Pinpoint the cell where the given text exists, returning its (X, Y) midpoint coordinate. 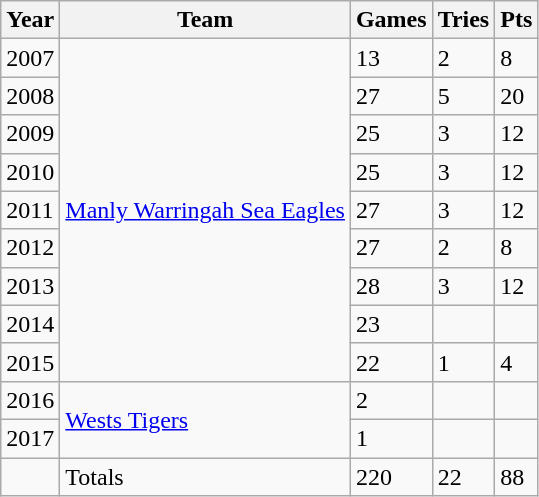
2010 (30, 172)
20 (516, 96)
2016 (30, 400)
Tries (464, 20)
2017 (30, 438)
Team (206, 20)
2007 (30, 58)
88 (516, 477)
2008 (30, 96)
Pts (516, 20)
220 (391, 477)
28 (391, 286)
Games (391, 20)
2015 (30, 362)
23 (391, 324)
4 (516, 362)
2012 (30, 248)
2011 (30, 210)
2013 (30, 286)
13 (391, 58)
Totals (206, 477)
Manly Warringah Sea Eagles (206, 210)
2014 (30, 324)
Wests Tigers (206, 419)
Year (30, 20)
5 (464, 96)
2009 (30, 134)
